Find where the given text appears and provide that cell's center as [X, Y] coordinate. 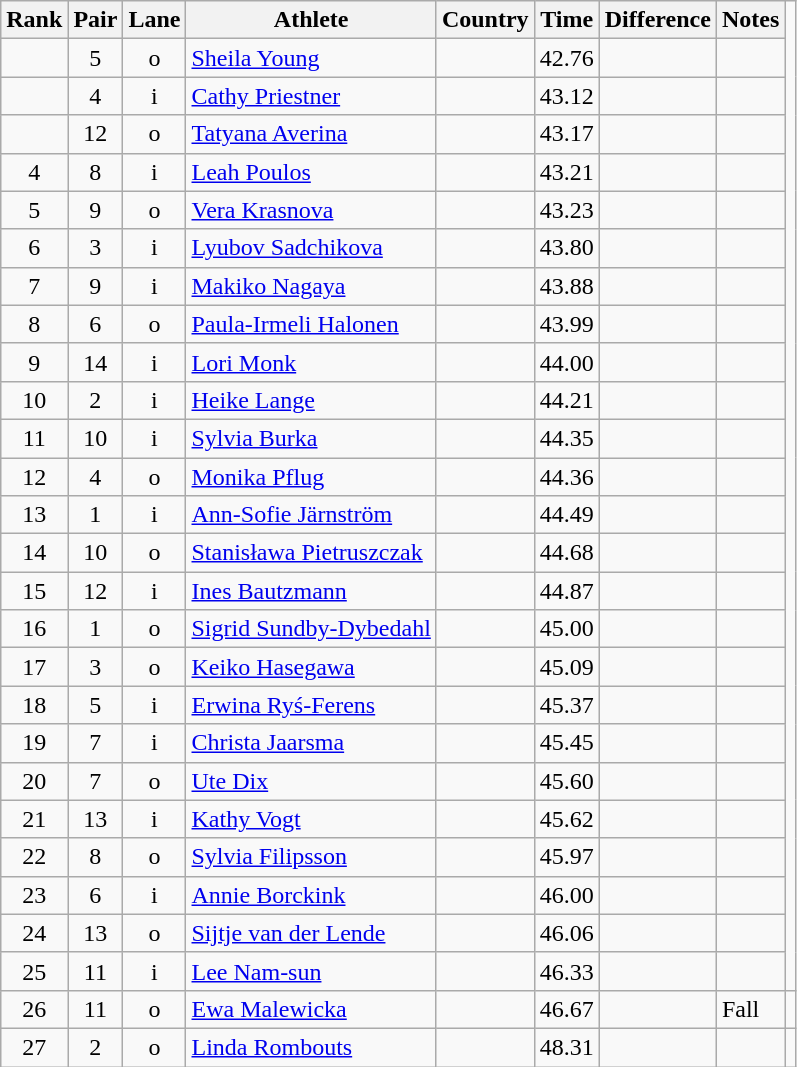
45.00 [566, 629]
45.09 [566, 667]
17 [34, 667]
43.23 [566, 210]
Makiko Nagaya [311, 286]
Vera Krasnova [311, 210]
44.49 [566, 515]
Lane [154, 20]
Leah Poulos [311, 172]
Ute Dix [311, 781]
Rank [34, 20]
Ines Bautzmann [311, 591]
25 [34, 971]
Fall [750, 1009]
46.33 [566, 971]
Keiko Hasegawa [311, 667]
Ann-Sofie Järnström [311, 515]
44.87 [566, 591]
20 [34, 781]
21 [34, 819]
44.21 [566, 400]
Monika Pflug [311, 477]
Linda Rombouts [311, 1047]
Country [485, 20]
43.88 [566, 286]
Time [566, 20]
Heike Lange [311, 400]
Stanisława Pietruszczak [311, 553]
Christa Jaarsma [311, 743]
Paula-Irmeli Halonen [311, 324]
43.21 [566, 172]
42.76 [566, 58]
Athlete [311, 20]
48.31 [566, 1047]
26 [34, 1009]
Cathy Priestner [311, 96]
44.36 [566, 477]
46.06 [566, 933]
Sijtje van der Lende [311, 933]
Lyubov Sadchikova [311, 248]
Sylvia Filipsson [311, 857]
43.17 [566, 134]
44.00 [566, 362]
Lori Monk [311, 362]
44.68 [566, 553]
Sigrid Sundby-Dybedahl [311, 629]
15 [34, 591]
24 [34, 933]
45.62 [566, 819]
27 [34, 1047]
46.67 [566, 1009]
44.35 [566, 438]
Tatyana Averina [311, 134]
43.99 [566, 324]
19 [34, 743]
Sylvia Burka [311, 438]
Lee Nam-sun [311, 971]
45.60 [566, 781]
Notes [750, 20]
46.00 [566, 895]
22 [34, 857]
Pair [96, 20]
43.12 [566, 96]
Kathy Vogt [311, 819]
43.80 [566, 248]
23 [34, 895]
18 [34, 705]
45.45 [566, 743]
16 [34, 629]
45.97 [566, 857]
Erwina Ryś-Ferens [311, 705]
Sheila Young [311, 58]
Difference [658, 20]
Ewa Malewicka [311, 1009]
Annie Borckink [311, 895]
45.37 [566, 705]
